Identify which cell holds the provided text, then report its (X, Y) central coordinate. 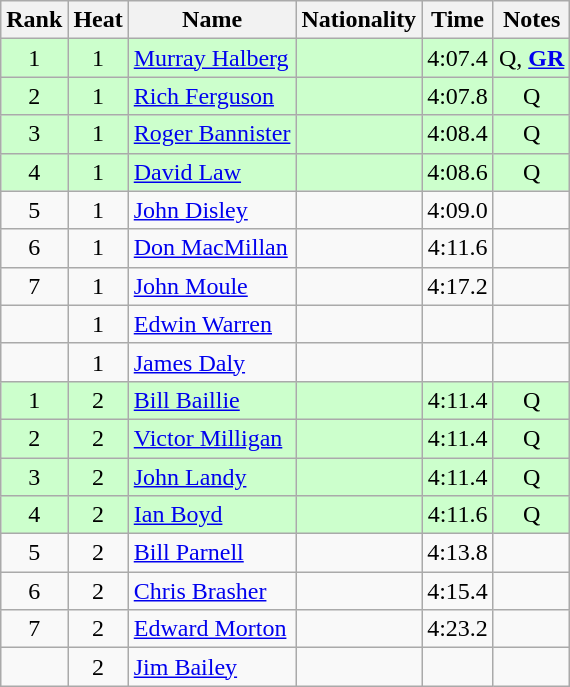
Bill Baillie (212, 400)
Don MacMillan (212, 248)
Victor Milligan (212, 438)
Edwin Warren (212, 324)
Q, GR (531, 58)
Chris Brasher (212, 591)
4:09.0 (458, 210)
Jim Bailey (212, 667)
James Daly (212, 362)
4:17.2 (458, 286)
Rank (34, 20)
4:07.8 (458, 96)
Notes (531, 20)
John Disley (212, 210)
Rich Ferguson (212, 96)
Edward Morton (212, 629)
4:08.6 (458, 172)
4:08.4 (458, 134)
Murray Halberg (212, 58)
John Landy (212, 477)
Time (458, 20)
Bill Parnell (212, 553)
John Moule (212, 286)
David Law (212, 172)
4:15.4 (458, 591)
4:13.8 (458, 553)
Ian Boyd (212, 515)
Nationality (359, 20)
4:07.4 (458, 58)
Name (212, 20)
4:23.2 (458, 629)
Roger Bannister (212, 134)
Heat (98, 20)
